Return [X, Y] of the center of cell containing provided text 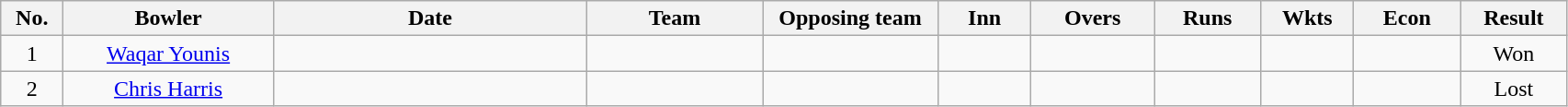
Date [430, 18]
Overs [1093, 18]
Inn [985, 18]
Opposing team [851, 18]
1 [32, 53]
Team [675, 18]
2 [32, 89]
Wkts [1307, 18]
Result [1514, 18]
Econ [1407, 18]
No. [32, 18]
Runs [1208, 18]
Won [1514, 53]
Bowler [169, 18]
Waqar Younis [169, 53]
Lost [1514, 89]
Chris Harris [169, 89]
